For the text-containing cell, return its midpoint in (x, y) coordinate format. 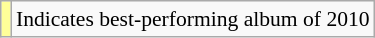
Indicates best-performing album of 2010 (193, 19)
